Capture the cell that displays the provided text and extract its (x, y) central coordinate. 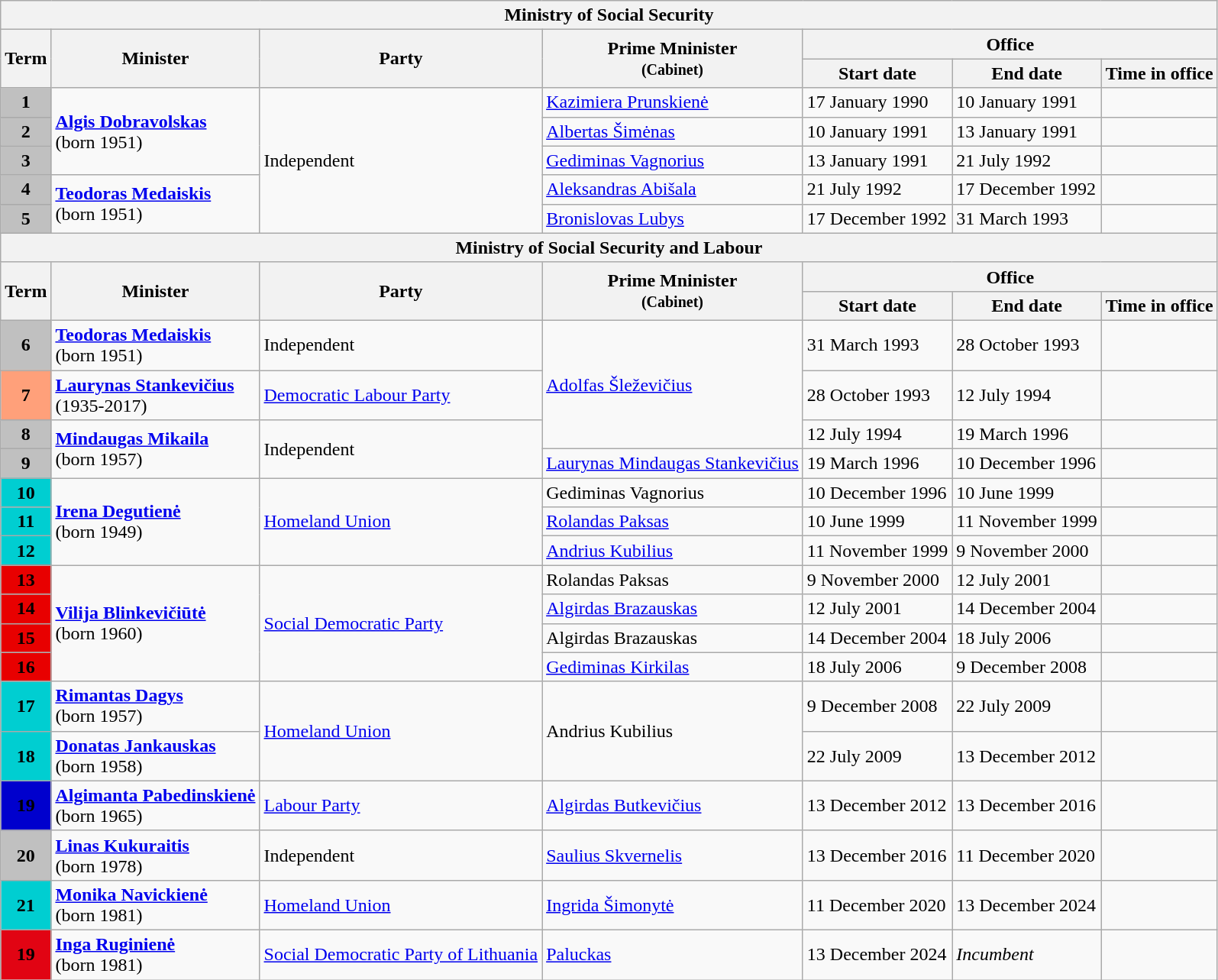
Adolfas Šleževičius (673, 384)
Laurynas Stankevičius (1935-2017) (156, 394)
Incumbent (1026, 955)
Ministry of Social Security (609, 15)
Labour Party (401, 805)
16 (26, 667)
Aleksandras Abišala (673, 189)
10 (26, 493)
Algis Dobravolskas (born 1951) (156, 131)
7 (26, 394)
12 (26, 551)
Albertas Šimėnas (673, 131)
17 January 1990 (877, 102)
Rimantas Dagys (born 1957) (156, 706)
20 (26, 855)
Bronislovas Lubys (673, 218)
Saulius Skvernelis (673, 855)
17 (26, 706)
2 (26, 131)
5 (26, 218)
6 (26, 345)
15 (26, 638)
18 (26, 756)
9 (26, 464)
Vilija Blinkevičiūtė (born 1960) (156, 623)
14 (26, 609)
Social Democratic Party (401, 623)
Social Democratic Party of Lithuania (401, 955)
Ministry of Social Security and Labour (609, 247)
Paluckas (673, 955)
1 (26, 102)
Ingrida Šimonytė (673, 904)
Donatas Jankauskas (born 1958) (156, 756)
Inga Ruginienė (born 1981) (156, 955)
Linas Kukuraitis (born 1978) (156, 855)
3 (26, 160)
13 (26, 580)
Algimanta Pabedinskienė (born 1965) (156, 805)
Mindaugas Mikaila (born 1957) (156, 449)
Irena Degutienė (born 1949) (156, 522)
Monika Navickienė (born 1981) (156, 904)
11 (26, 522)
Algirdas Butkevičius (673, 805)
8 (26, 435)
21 (26, 904)
4 (26, 189)
Laurynas Mindaugas Stankevičius (673, 464)
Kazimiera Prunskienė (673, 102)
Gediminas Kirkilas (673, 667)
Democratic Labour Party (401, 394)
